Scan for the cell matching the given text and deliver its (X, Y) coordinate at center. 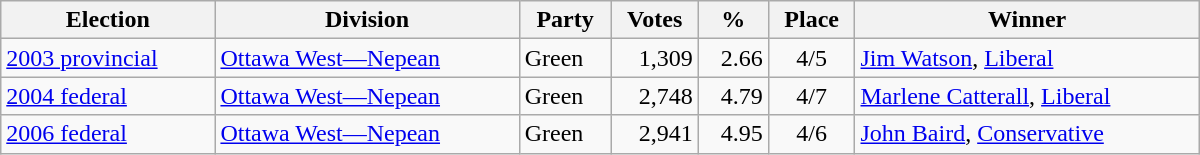
Winner (1027, 20)
Place (812, 20)
% (733, 20)
2006 federal (108, 134)
4/7 (812, 96)
John Baird, Conservative (1027, 134)
2003 provincial (108, 58)
Marlene Catterall, Liberal (1027, 96)
4/6 (812, 134)
Votes (654, 20)
4/5 (812, 58)
1,309 (654, 58)
2.66 (733, 58)
4.79 (733, 96)
2,941 (654, 134)
Division (367, 20)
4.95 (733, 134)
Election (108, 20)
2,748 (654, 96)
Party (565, 20)
Jim Watson, Liberal (1027, 58)
2004 federal (108, 96)
